Return (x, y) of the center of cell containing provided text 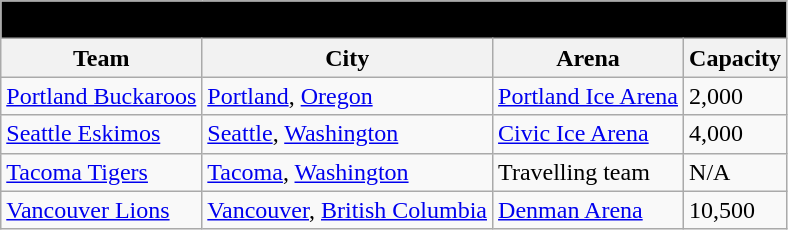
Arena (588, 58)
Tacoma, Washington (348, 172)
4,000 (736, 134)
Civic Ice Arena (588, 134)
N/A (736, 172)
Capacity (736, 58)
Travelling team (588, 172)
Portland Buckaroos (102, 96)
Seattle, Washington (348, 134)
Portland Ice Arena (588, 96)
Tacoma Tigers (102, 172)
1930–31 Pacific Coast Hockey League (394, 20)
City (348, 58)
Seattle Eskimos (102, 134)
2,000 (736, 96)
Vancouver Lions (102, 210)
10,500 (736, 210)
Team (102, 58)
Vancouver, British Columbia (348, 210)
Portland, Oregon (348, 96)
Denman Arena (588, 210)
